Determine the (x, y) coordinate at the center of the cell enclosing the given text.  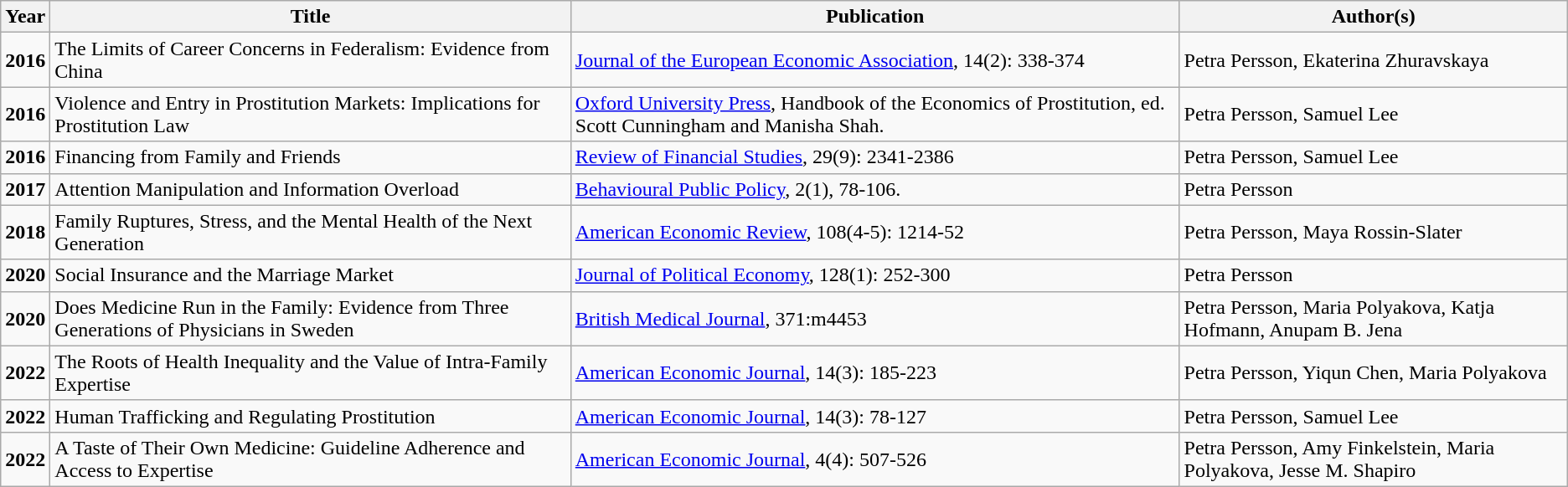
Attention Manipulation and Information Overload (310, 189)
Author(s) (1374, 17)
American Economic Journal, 14(3): 185-223 (874, 373)
The Limits of Career Concerns in Federalism: Evidence from China (310, 60)
A Taste of Their Own Medicine: Guideline Adherence and Access to Expertise (310, 459)
Journal of Political Economy, 128(1): 252-300 (874, 275)
Financing from Family and Friends (310, 157)
2018 (25, 233)
Behavioural Public Policy, 2(1), 78-106. (874, 189)
Family Ruptures, Stress, and the Mental Health of the Next Generation (310, 233)
Publication (874, 17)
British Medical Journal, 371:m4453 (874, 318)
Review of Financial Studies, 29(9): 2341-2386 (874, 157)
Does Medicine Run in the Family: Evidence from Three Generations of Physicians in Sweden (310, 318)
2017 (25, 189)
American Economic Journal, 4(4): 507-526 (874, 459)
The Roots of Health Inequality and the Value of Intra-Family Expertise (310, 373)
Title (310, 17)
Petra Persson, Amy Finkelstein, Maria Polyakova, Jesse M. Shapiro (1374, 459)
Violence and Entry in Prostitution Markets: Implications for Prostitution Law (310, 114)
American Economic Journal, 14(3): 78-127 (874, 416)
Human Trafficking and Regulating Prostitution (310, 416)
Journal of the European Economic Association, 14(2): 338-374 (874, 60)
Petra Persson, Maria Polyakova, Katja Hofmann, Anupam B. Jena (1374, 318)
Oxford University Press, Handbook of the Economics of Prostitution, ed. Scott Cunningham and Manisha Shah. (874, 114)
American Economic Review, 108(4-5): 1214-52 (874, 233)
Petra Persson, Maya Rossin-Slater (1374, 233)
Petra Persson, Ekaterina Zhuravskaya (1374, 60)
Petra Persson, Yiqun Chen, Maria Polyakova (1374, 373)
Social Insurance and the Marriage Market (310, 275)
Year (25, 17)
